Provide the [x, y] coordinate of the cell's center where the given text is located.  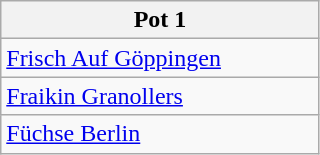
Fraikin Granollers [160, 96]
Füchse Berlin [160, 134]
Pot 1 [160, 20]
Frisch Auf Göppingen [160, 58]
